Search for the cell housing the specified text and yield its (X, Y) center coordinate. 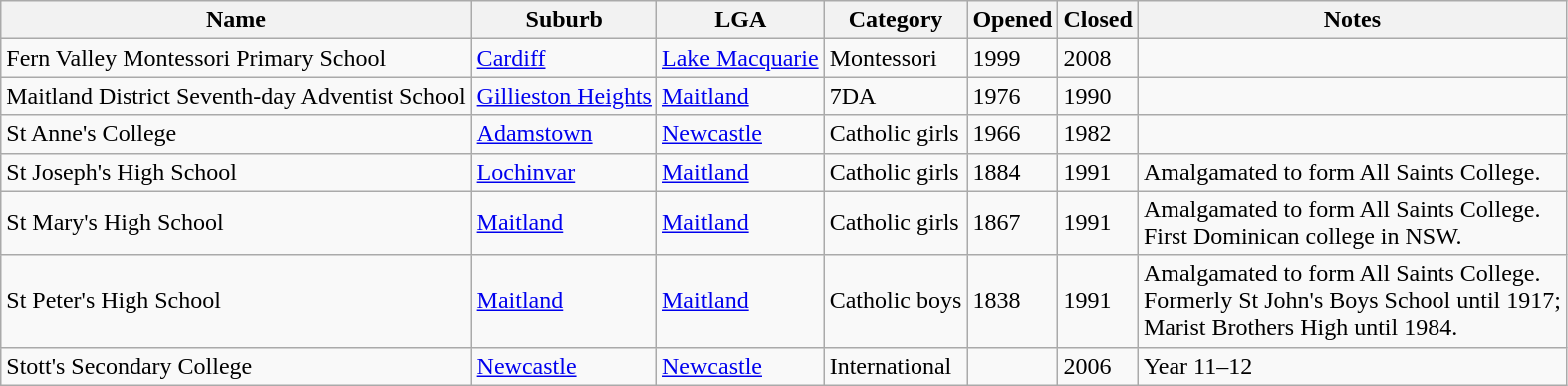
Name (236, 20)
1966 (1012, 134)
Suburb (564, 20)
Opened (1012, 20)
Cardiff (564, 58)
1838 (1012, 301)
Category (896, 20)
Year 11–12 (1352, 366)
Amalgamated to form All Saints College.First Dominican college in NSW. (1352, 223)
Catholic boys (896, 301)
Maitland District Seventh-day Adventist School (236, 96)
Notes (1352, 20)
Fern Valley Montessori Primary School (236, 58)
1884 (1012, 172)
7DA (896, 96)
1867 (1012, 223)
1999 (1012, 58)
St Mary's High School (236, 223)
2006 (1098, 366)
Adamstown (564, 134)
Lochinvar (564, 172)
1982 (1098, 134)
St Joseph's High School (236, 172)
International (896, 366)
Lake Macquarie (740, 58)
1990 (1098, 96)
Stott's Secondary College (236, 366)
Amalgamated to form All Saints College.Formerly St John's Boys School until 1917;Marist Brothers High until 1984. (1352, 301)
Amalgamated to form All Saints College. (1352, 172)
Gillieston Heights (564, 96)
St Anne's College (236, 134)
Closed (1098, 20)
1976 (1012, 96)
Montessori (896, 58)
St Peter's High School (236, 301)
LGA (740, 20)
2008 (1098, 58)
